Return the (x, y) coordinate for the center point of the cell that contains the specified text.  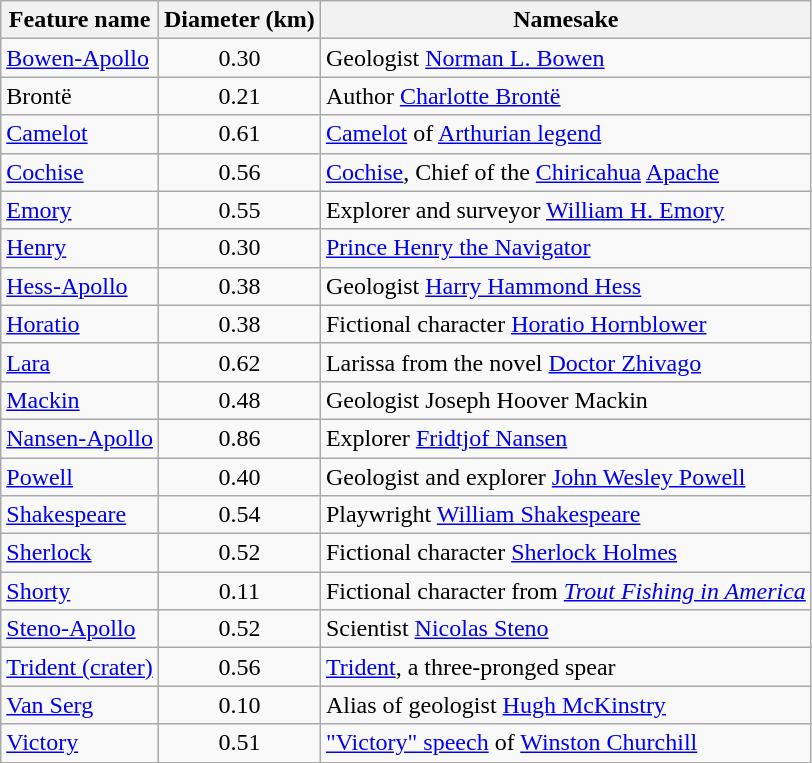
Scientist Nicolas Steno (566, 629)
0.11 (239, 591)
Alias of geologist Hugh McKinstry (566, 705)
0.21 (239, 96)
Explorer Fridtjof Nansen (566, 438)
Feature name (80, 20)
Powell (80, 477)
0.48 (239, 400)
Fictional character Sherlock Holmes (566, 553)
0.40 (239, 477)
Prince Henry the Navigator (566, 248)
Trident, a three-pronged spear (566, 667)
Geologist Harry Hammond Hess (566, 286)
Hess-Apollo (80, 286)
Geologist and explorer John Wesley Powell (566, 477)
0.10 (239, 705)
0.62 (239, 362)
Camelot of Arthurian legend (566, 134)
Camelot (80, 134)
Emory (80, 210)
Brontë (80, 96)
Playwright William Shakespeare (566, 515)
Horatio (80, 324)
Steno-Apollo (80, 629)
Geologist Joseph Hoover Mackin (566, 400)
0.55 (239, 210)
Bowen-Apollo (80, 58)
"Victory" speech of Winston Churchill (566, 743)
Shorty (80, 591)
Sherlock (80, 553)
Larissa from the novel Doctor Zhivago (566, 362)
Fictional character from Trout Fishing in America (566, 591)
Henry (80, 248)
Geologist Norman L. Bowen (566, 58)
Cochise (80, 172)
Mackin (80, 400)
0.51 (239, 743)
0.54 (239, 515)
Diameter (km) (239, 20)
Namesake (566, 20)
0.86 (239, 438)
Fictional character Horatio Hornblower (566, 324)
Shakespeare (80, 515)
Trident (crater) (80, 667)
0.61 (239, 134)
Explorer and surveyor William H. Emory (566, 210)
Nansen-Apollo (80, 438)
Victory (80, 743)
Cochise, Chief of the Chiricahua Apache (566, 172)
Lara (80, 362)
Author Charlotte Brontë (566, 96)
Van Serg (80, 705)
